Provide the (X, Y) coordinate of the cell's center where the given text is located.  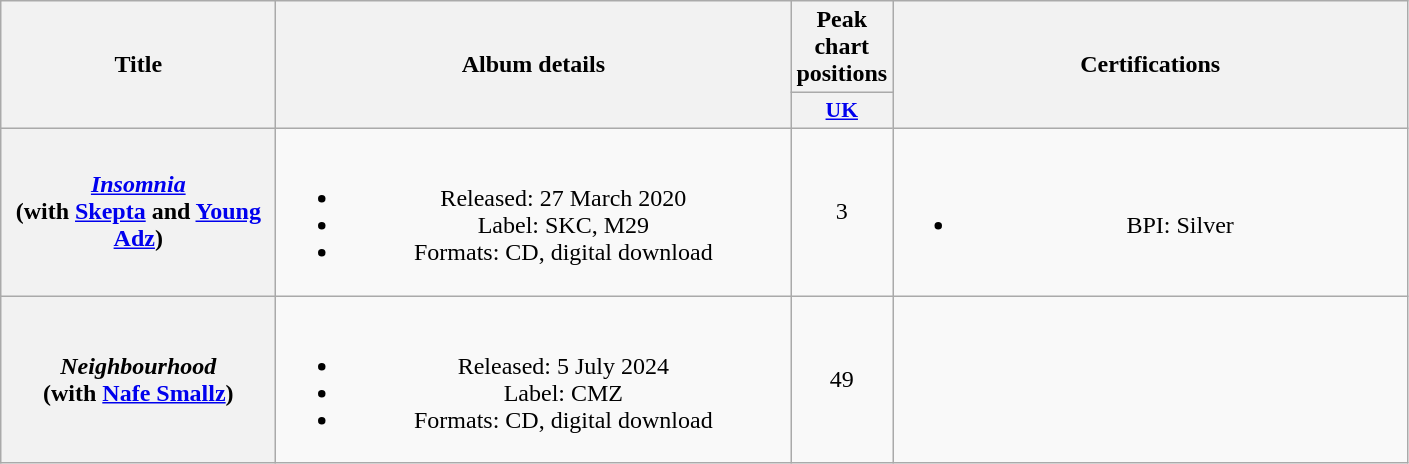
Title (138, 65)
Neighbourhood(with Nafe Smallz) (138, 380)
49 (842, 380)
Released: 27 March 2020Label: SKC, M29Formats: CD, digital download (534, 212)
Album details (534, 65)
Insomnia(with Skepta and Young Adz) (138, 212)
Released: 5 July 2024Label: CMZFormats: CD, digital download (534, 380)
3 (842, 212)
UK (842, 111)
Peak chart positions (842, 47)
Certifications (1150, 65)
BPI: Silver (1150, 212)
